Detect which cell encompasses the target text, then output its (X, Y) center coordinate. 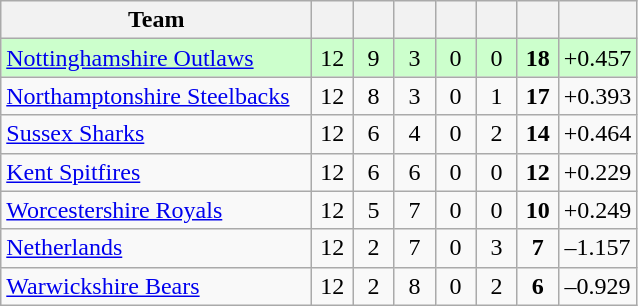
5 (374, 210)
Worcestershire Royals (156, 210)
10 (538, 210)
Warwickshire Bears (156, 286)
+0.464 (598, 134)
+0.393 (598, 96)
Kent Spitfires (156, 172)
+0.229 (598, 172)
+0.249 (598, 210)
Nottinghamshire Outlaws (156, 58)
4 (414, 134)
17 (538, 96)
Sussex Sharks (156, 134)
Netherlands (156, 248)
–0.929 (598, 286)
1 (496, 96)
14 (538, 134)
+0.457 (598, 58)
18 (538, 58)
Northamptonshire Steelbacks (156, 96)
–1.157 (598, 248)
9 (374, 58)
Team (156, 20)
